Determine the [X, Y] coordinate at the center of the cell enclosing the given text.  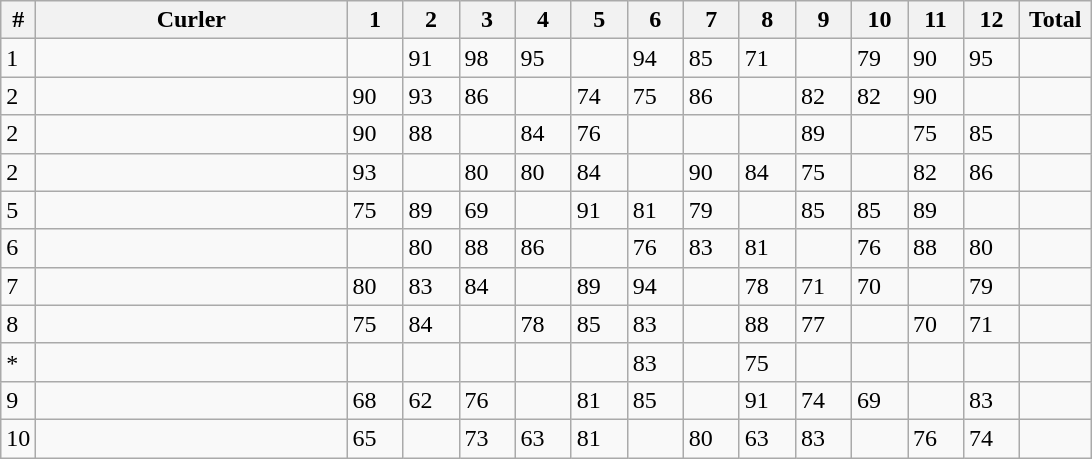
98 [487, 58]
3 [487, 20]
62 [431, 400]
* [18, 362]
Curler [192, 20]
12 [992, 20]
4 [543, 20]
65 [375, 438]
77 [823, 324]
73 [487, 438]
68 [375, 400]
11 [936, 20]
Total [1056, 20]
# [18, 20]
